Return (X, Y) of the center of cell containing provided text 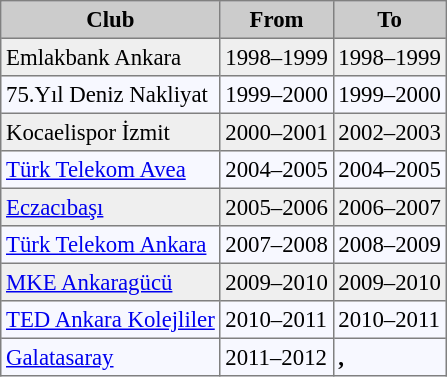
Galatasaray (110, 357)
2007–2008 (276, 245)
2006–2007 (390, 207)
75.Yıl Deniz Nakliyat (110, 95)
2002–2003 (390, 132)
2000–2001 (276, 132)
TED Ankara Kolejliler (110, 320)
Türk Telekom Ankara (110, 245)
2011–2012 (276, 357)
Eczacıbaşı (110, 207)
MKE Ankaragücü (110, 282)
2008–2009 (390, 245)
Kocaelispor İzmit (110, 132)
Türk Telekom Avea (110, 170)
Emlakbank Ankara (110, 57)
To (390, 20)
, (390, 357)
2005–2006 (276, 207)
Club (110, 20)
From (276, 20)
